Return (x, y) of the center of cell containing provided text 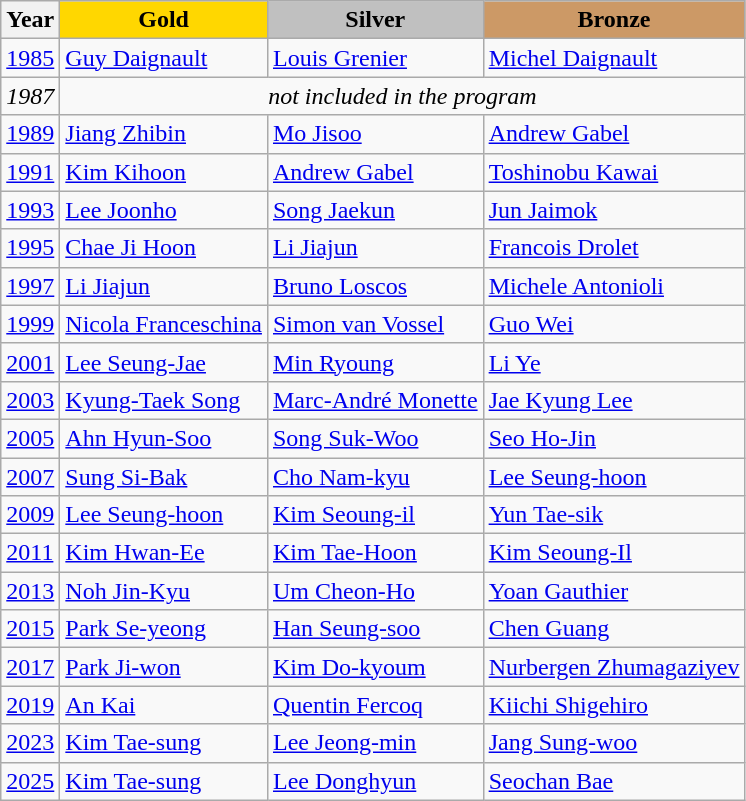
Yoan Gauthier (614, 591)
Park Se-yeong (164, 629)
Gold (164, 20)
Michel Daignault (614, 58)
Ahn Hyun-Soo (164, 438)
2001 (30, 362)
Francois Drolet (614, 248)
Jang Sung-woo (614, 743)
Guy Daignault (164, 58)
Park Ji-won (164, 667)
2003 (30, 400)
Chen Guang (614, 629)
Louis Grenier (375, 58)
Year (30, 20)
Yun Tae-sik (614, 515)
2009 (30, 515)
Bronze (614, 20)
Kim Hwan-Ee (164, 553)
Li Ye (614, 362)
Guo Wei (614, 324)
1991 (30, 172)
Kim Do-kyoum (375, 667)
Sung Si-Bak (164, 477)
2007 (30, 477)
Jae Kyung Lee (614, 400)
2005 (30, 438)
2011 (30, 553)
Min Ryoung (375, 362)
Jun Jaimok (614, 210)
Lee Jeong-min (375, 743)
Mo Jisoo (375, 134)
Kim Kihoon (164, 172)
Chae Ji Hoon (164, 248)
not included in the program (402, 96)
Song Jaekun (375, 210)
Marc-André Monette (375, 400)
Seochan Bae (614, 781)
Nicola Franceschina (164, 324)
Noh Jin-Kyu (164, 591)
2023 (30, 743)
Lee Seung-Jae (164, 362)
1997 (30, 286)
Kim Seoung-Il (614, 553)
Cho Nam-kyu (375, 477)
Michele Antonioli (614, 286)
Quentin Fercoq (375, 705)
2013 (30, 591)
Seo Ho-Jin (614, 438)
Toshinobu Kawai (614, 172)
1987 (30, 96)
2025 (30, 781)
1993 (30, 210)
1999 (30, 324)
Lee Donghyun (375, 781)
Simon van Vossel (375, 324)
1989 (30, 134)
2019 (30, 705)
Jiang Zhibin (164, 134)
1985 (30, 58)
Kiichi Shigehiro (614, 705)
Um Cheon-Ho (375, 591)
Kim Seoung-il (375, 515)
Song Suk-Woo (375, 438)
Han Seung-soo (375, 629)
Bruno Loscos (375, 286)
2017 (30, 667)
Kyung-Taek Song (164, 400)
An Kai (164, 705)
1995 (30, 248)
Nurbergen Zhumagaziyev (614, 667)
Silver (375, 20)
Lee Joonho (164, 210)
Kim Tae-Hoon (375, 553)
2015 (30, 629)
